Pinpoint the cell where the given text exists, returning its [x, y] midpoint coordinate. 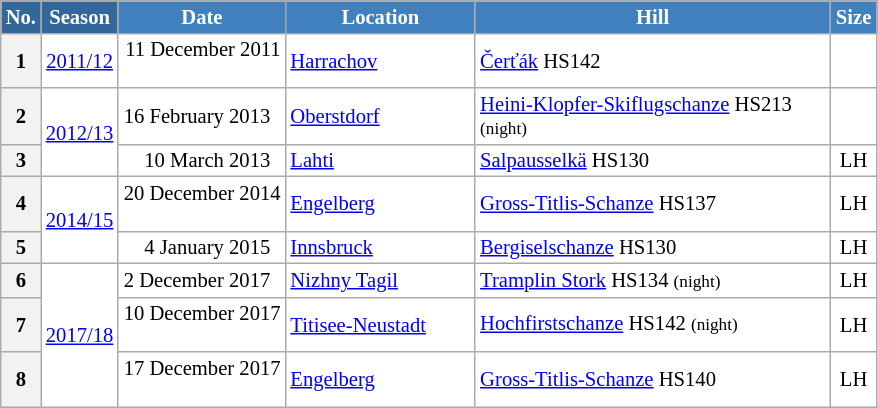
Bergiselschanze HS130 [652, 247]
2017/18 [80, 334]
Location [380, 16]
Gross-Titlis-Schanze HS140 [652, 380]
2012/13 [80, 132]
6 [21, 280]
2 [21, 116]
10 March 2013 [202, 160]
No. [21, 16]
17 December 2017 [202, 380]
16 February 2013 [202, 116]
2 December 2017 [202, 280]
Lahti [380, 160]
Gross-Titlis-Schanze HS137 [652, 204]
5 [21, 247]
Heini-Klopfer-Skiflugschanze HS213 (night) [652, 116]
Oberstdorf [380, 116]
Date [202, 16]
7 [21, 324]
2011/12 [80, 60]
Harrachov [380, 60]
Hochfirstschanze HS142 (night) [652, 324]
Hill [652, 16]
10 December 2017 [202, 324]
Innsbruck [380, 247]
11 December 2011 [202, 60]
Size [854, 16]
1 [21, 60]
20 December 2014 [202, 204]
Titisee-Neustadt [380, 324]
Nizhny Tagil [380, 280]
2014/15 [80, 220]
Čerťák HS142 [652, 60]
Season [80, 16]
Salpausselkä HS130 [652, 160]
3 [21, 160]
Tramplin Stork HS134 (night) [652, 280]
4 [21, 204]
4 January 2015 [202, 247]
8 [21, 380]
